Search for the cell housing the specified text and yield its (x, y) center coordinate. 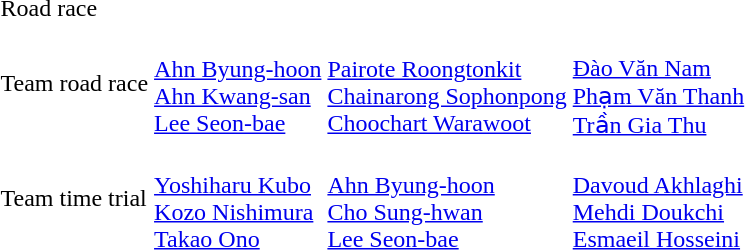
Pairote RoongtonkitChainarong SophonpongChoochart Warawoot (447, 83)
Ahn Byung-hoonAhn Kwang-sanLee Seon-bae (238, 83)
Đào Văn NamPhạm Văn ThanhTrần Gia Thu (658, 83)
